From the cell containing the given text, extract its center point as (X, Y) coordinate. 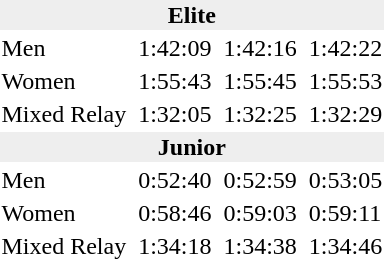
0:53:05 (345, 180)
Junior (192, 147)
1:42:16 (260, 48)
1:42:22 (345, 48)
0:52:59 (260, 180)
1:42:09 (175, 48)
1:55:43 (175, 81)
1:32:25 (260, 114)
Mixed Relay (64, 114)
0:59:11 (345, 213)
1:32:05 (175, 114)
1:55:53 (345, 81)
0:52:40 (175, 180)
1:32:29 (345, 114)
0:58:46 (175, 213)
1:55:45 (260, 81)
Elite (192, 15)
0:59:03 (260, 213)
